Determine the (X, Y) coordinate at the center of the cell enclosing the given text.  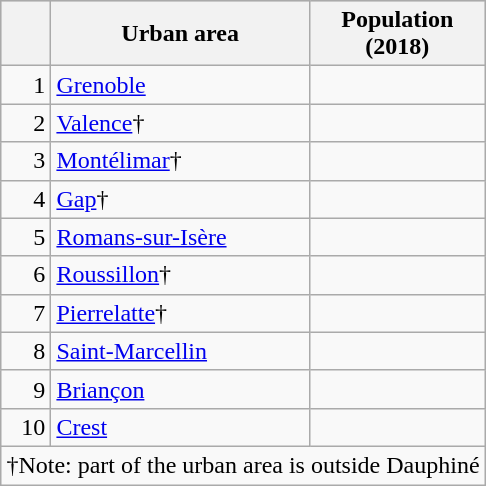
Gap† (180, 199)
Pierrelatte† (180, 313)
3 (26, 161)
Briançon (180, 389)
8 (26, 351)
7 (26, 313)
1 (26, 85)
10 (26, 427)
5 (26, 237)
Montélimar† (180, 161)
Crest (180, 427)
4 (26, 199)
Grenoble (180, 85)
Valence† (180, 123)
9 (26, 389)
Romans-sur-Isère (180, 237)
6 (26, 275)
Urban area (180, 34)
Saint-Marcellin (180, 351)
Roussillon† (180, 275)
†Note: part of the urban area is outside Dauphiné (243, 465)
2 (26, 123)
Population(2018) (397, 34)
